Provide the [x, y] coordinate of the cell's center where the given text is located.  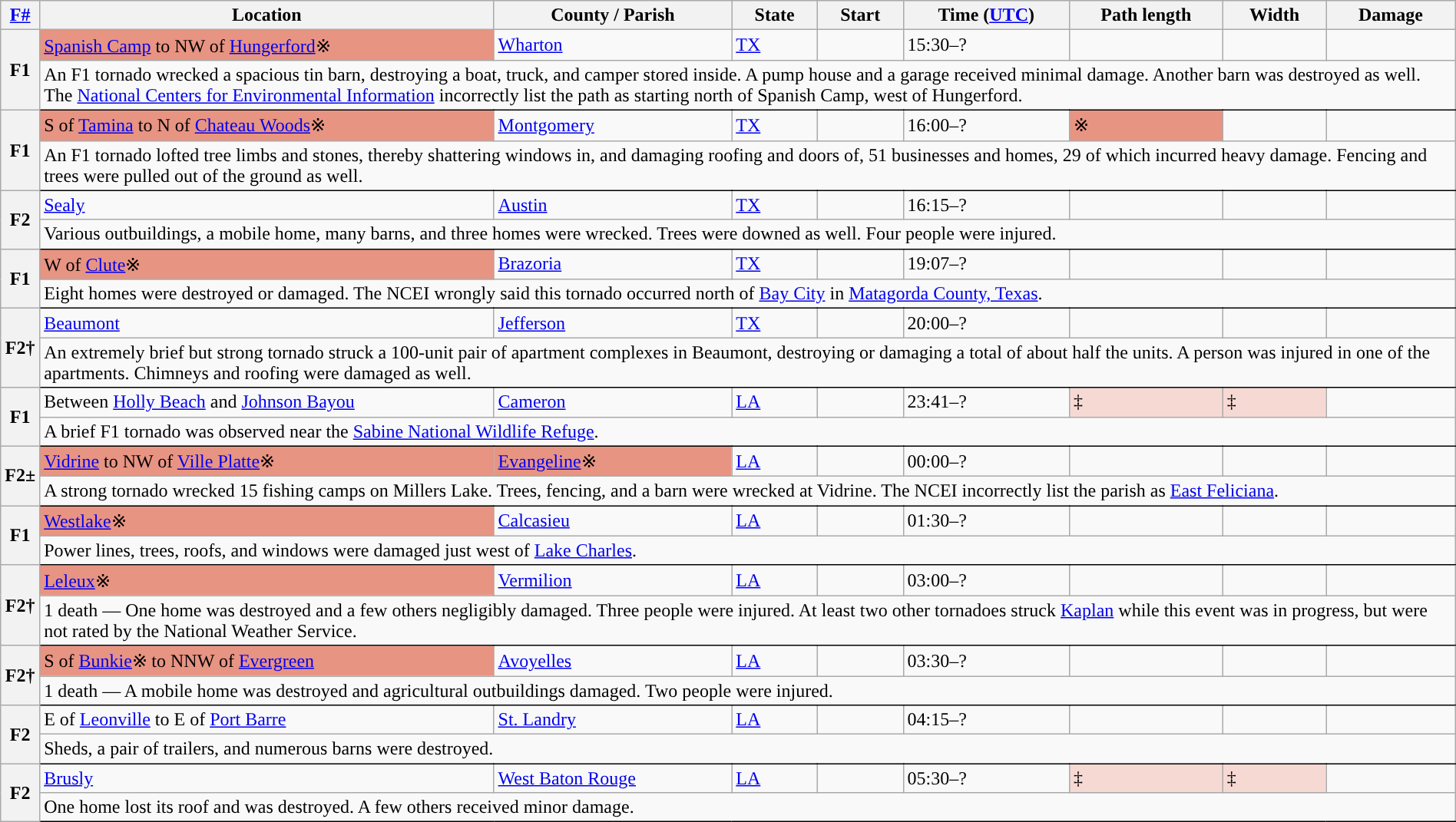
F# [20, 15]
15:30–? [986, 45]
04:15–? [986, 720]
05:30–? [986, 778]
West Baton Rouge [613, 778]
20:00–? [986, 323]
Various outbuildings, a mobile home, many barns, and three homes were wrecked. Trees were downed as well. Four people were injured. [748, 234]
Start [860, 15]
Brazoria [613, 264]
Evangeline※ [613, 461]
16:00–? [986, 125]
S of Bunkie※ to NNW of Evergreen [267, 661]
Brusly [267, 778]
Sheds, a pair of trailers, and numerous barns were destroyed. [748, 749]
Westlake※ [267, 521]
Wharton [613, 45]
Vidrine to NW of Ville Platte※ [267, 461]
Spanish Camp to NW of Hungerford※ [267, 45]
W of Clute※ [267, 264]
Calcasieu [613, 521]
County / Parish [613, 15]
Damage [1391, 15]
Power lines, trees, roofs, and windows were damaged just west of Lake Charles. [748, 550]
1 death — A mobile home was destroyed and agricultural outbuildings damaged. Two people were injured. [748, 690]
S of Tamina to N of Chateau Woods※ [267, 125]
19:07–? [986, 264]
Austin [613, 205]
St. Landry [613, 720]
Between Holly Beach and Johnson Bayou [267, 402]
Location [267, 15]
Vermilion [613, 580]
※ [1146, 125]
Jefferson [613, 323]
A brief F1 tornado was observed near the Sabine National Wildlife Refuge. [748, 431]
23:41–? [986, 402]
16:15–? [986, 205]
Eight homes were destroyed or damaged. The NCEI wrongly said this tornado occurred north of Bay City in Matagorda County, Texas. [748, 294]
01:30–? [986, 521]
03:00–? [986, 580]
Sealy [267, 205]
Montgomery [613, 125]
One home lost its roof and was destroyed. A few others received minor damage. [748, 807]
Path length [1146, 15]
Avoyelles [613, 661]
Width [1275, 15]
F2± [20, 476]
Leleux※ [267, 580]
Time (UTC) [986, 15]
E of Leonville to E of Port Barre [267, 720]
03:30–? [986, 661]
State [775, 15]
Cameron [613, 402]
00:00–? [986, 461]
Beaumont [267, 323]
